From the cell containing the given text, extract its center point as (X, Y) coordinate. 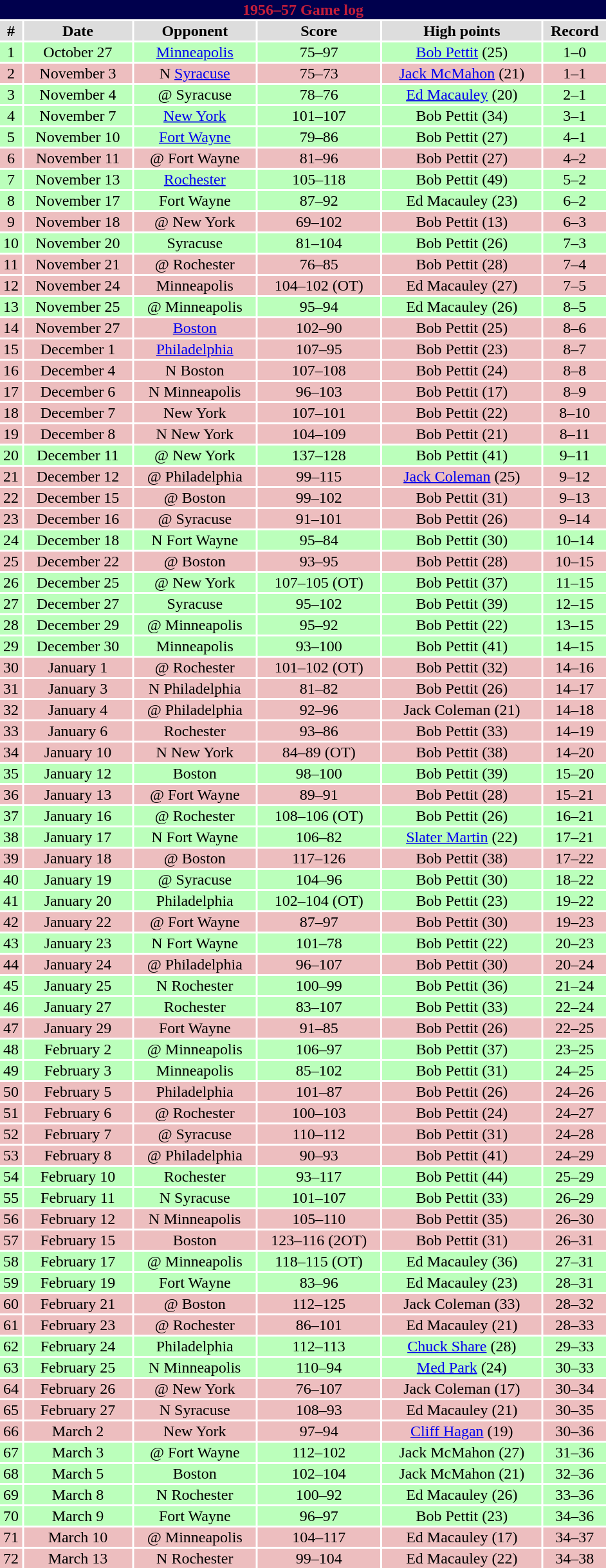
March 2 (78, 1431)
December 27 (78, 604)
December 29 (78, 625)
Jack Coleman (21) (462, 710)
52 (11, 1134)
14–15 (575, 646)
2 (11, 73)
9–14 (575, 519)
30–36 (575, 1431)
January 20 (78, 901)
8–10 (575, 413)
90–93 (319, 1155)
97–94 (319, 1431)
3 (11, 95)
Chuck Share (28) (462, 1346)
38 (11, 837)
29–33 (575, 1346)
81–82 (319, 689)
24 (11, 540)
96–103 (319, 392)
Bob Pettit (13) (462, 222)
28–32 (575, 1304)
8 (11, 201)
106–97 (319, 1049)
76–107 (319, 1389)
February 24 (78, 1346)
Score (319, 31)
March 10 (78, 1537)
January 17 (78, 837)
November 24 (78, 285)
16 (11, 370)
January 22 (78, 922)
Jack Coleman (25) (462, 476)
15 (11, 349)
104–102 (OT) (319, 285)
93–95 (319, 561)
8–8 (575, 370)
43 (11, 943)
2–1 (575, 95)
86–101 (319, 1325)
14–20 (575, 752)
63 (11, 1367)
February 12 (78, 1219)
91–85 (319, 1028)
21–24 (575, 986)
14–19 (575, 731)
44 (11, 964)
69–102 (319, 222)
102–104 (319, 1473)
70 (11, 1516)
20–24 (575, 964)
January 4 (78, 710)
24–27 (575, 1113)
12 (11, 285)
89–91 (319, 795)
14–17 (575, 689)
69 (11, 1495)
107–95 (319, 349)
79–86 (319, 137)
22–24 (575, 1007)
Ed Macauley (22) (462, 1558)
19 (11, 434)
January 25 (78, 986)
8–7 (575, 349)
February 17 (78, 1261)
101–78 (319, 943)
37 (11, 816)
29 (11, 646)
51 (11, 1113)
34–36 (575, 1516)
15–21 (575, 795)
91–101 (319, 519)
117–126 (319, 858)
66 (11, 1431)
N Philadelphia (194, 689)
68 (11, 1473)
95–102 (319, 604)
25 (11, 561)
February 7 (78, 1134)
7–5 (575, 285)
Slater Martin (22) (462, 837)
4–1 (575, 137)
100–92 (319, 1495)
9–13 (575, 498)
65 (11, 1410)
28 (11, 625)
February 3 (78, 1070)
57 (11, 1240)
10–15 (575, 561)
December 15 (78, 498)
18 (11, 413)
March 13 (78, 1558)
December 4 (78, 370)
41 (11, 901)
10 (11, 243)
64 (11, 1389)
1–0 (575, 52)
31–36 (575, 1452)
Record (575, 31)
December 1 (78, 349)
112–125 (319, 1304)
92–96 (319, 710)
20 (11, 455)
23 (11, 519)
87–92 (319, 201)
30–35 (575, 1410)
November 27 (78, 328)
4 (11, 116)
December 25 (78, 582)
83–107 (319, 1007)
30–34 (575, 1389)
45 (11, 986)
107–108 (319, 370)
17 (11, 392)
93–117 (319, 1176)
13–15 (575, 625)
December 6 (78, 392)
High points (462, 31)
105–110 (319, 1219)
1956–57 Game log (303, 10)
November 11 (78, 158)
January 6 (78, 731)
January 1 (78, 667)
December 11 (78, 455)
72 (11, 1558)
January 24 (78, 964)
Date (78, 31)
102–90 (319, 328)
81–96 (319, 158)
123–116 (2OT) (319, 1240)
34 (11, 752)
January 27 (78, 1007)
Bob Pettit (49) (462, 179)
32 (11, 710)
Opponent (194, 31)
Ed Macauley (20) (462, 95)
100–99 (319, 986)
11 (11, 264)
10–14 (575, 540)
14 (11, 328)
January 16 (78, 816)
76–85 (319, 264)
61 (11, 1325)
48 (11, 1049)
99–115 (319, 476)
January 3 (78, 689)
4–2 (575, 158)
November 13 (78, 179)
11–15 (575, 582)
November 21 (78, 264)
102–104 (OT) (319, 901)
42 (11, 922)
24–25 (575, 1070)
27 (11, 604)
January 23 (78, 943)
Bob Pettit (17) (462, 392)
5 (11, 137)
85–102 (319, 1070)
24–28 (575, 1134)
Bob Pettit (44) (462, 1176)
7–4 (575, 264)
5–2 (575, 179)
28–31 (575, 1283)
30–33 (575, 1367)
8–5 (575, 307)
Bob Pettit (34) (462, 116)
99–104 (319, 1558)
105–118 (319, 179)
January 18 (78, 858)
February 19 (78, 1283)
46 (11, 1007)
December 12 (78, 476)
39 (11, 858)
93–100 (319, 646)
112–102 (319, 1452)
99–102 (319, 498)
15–20 (575, 773)
18–22 (575, 879)
32–36 (575, 1473)
16–21 (575, 816)
February 2 (78, 1049)
December 22 (78, 561)
February 5 (78, 1092)
December 18 (78, 540)
November 10 (78, 137)
67 (11, 1452)
7–3 (575, 243)
9 (11, 222)
98–100 (319, 773)
14–16 (575, 667)
26–31 (575, 1240)
75–97 (319, 52)
Ed Macauley (17) (462, 1537)
February 11 (78, 1198)
101–102 (OT) (319, 667)
February 27 (78, 1410)
November 7 (78, 116)
March 3 (78, 1452)
8–6 (575, 328)
49 (11, 1070)
100–103 (319, 1113)
54 (11, 1176)
February 8 (78, 1155)
95–94 (319, 307)
26–29 (575, 1198)
19–22 (575, 901)
January 29 (78, 1028)
35 (11, 773)
33–36 (575, 1495)
7 (11, 179)
22–25 (575, 1028)
47 (11, 1028)
February 25 (78, 1367)
62 (11, 1346)
6 (11, 158)
January 19 (78, 879)
Jack Coleman (33) (462, 1304)
6–2 (575, 201)
21 (11, 476)
58 (11, 1261)
March 8 (78, 1495)
107–105 (OT) (319, 582)
33 (11, 731)
17–22 (575, 858)
26–30 (575, 1219)
# (11, 31)
February 15 (78, 1240)
Bob Pettit (32) (462, 667)
Jack McMahon (27) (462, 1452)
February 21 (78, 1304)
71 (11, 1537)
110–112 (319, 1134)
95–92 (319, 625)
March 5 (78, 1473)
81–104 (319, 243)
1–1 (575, 73)
104–96 (319, 879)
November 18 (78, 222)
60 (11, 1304)
February 10 (78, 1176)
November 17 (78, 201)
3–1 (575, 116)
December 7 (78, 413)
20–23 (575, 943)
January 10 (78, 752)
November 3 (78, 73)
January 13 (78, 795)
December 16 (78, 519)
December 30 (78, 646)
February 23 (78, 1325)
February 6 (78, 1113)
13 (11, 307)
Bob Pettit (36) (462, 986)
Bob Pettit (35) (462, 1219)
95–84 (319, 540)
75–73 (319, 73)
23–25 (575, 1049)
9–12 (575, 476)
24–29 (575, 1155)
March 9 (78, 1516)
96–107 (319, 964)
87–97 (319, 922)
Med Park (24) (462, 1367)
February 26 (78, 1389)
November 20 (78, 243)
30 (11, 667)
112–113 (319, 1346)
November 4 (78, 95)
28–33 (575, 1325)
November 25 (78, 307)
Ed Macauley (27) (462, 285)
8–9 (575, 392)
Bob Pettit (21) (462, 434)
31 (11, 689)
22 (11, 498)
93–86 (319, 731)
Cliff Hagan (19) (462, 1431)
107–101 (319, 413)
26 (11, 582)
12–15 (575, 604)
50 (11, 1092)
108–93 (319, 1410)
84–89 (OT) (319, 752)
59 (11, 1283)
104–117 (319, 1537)
106–82 (319, 837)
19–23 (575, 922)
101–87 (319, 1092)
24–26 (575, 1092)
55 (11, 1198)
October 27 (78, 52)
17–21 (575, 837)
40 (11, 879)
9–11 (575, 455)
34–38 (575, 1558)
108–106 (OT) (319, 816)
110–94 (319, 1367)
118–115 (OT) (319, 1261)
83–96 (319, 1283)
104–109 (319, 434)
53 (11, 1155)
N Boston (194, 370)
8–11 (575, 434)
25–29 (575, 1176)
Ed Macauley (36) (462, 1261)
1 (11, 52)
Jack Coleman (17) (462, 1389)
December 8 (78, 434)
78–76 (319, 95)
96–97 (319, 1516)
6–3 (575, 222)
34–37 (575, 1537)
56 (11, 1219)
137–128 (319, 455)
27–31 (575, 1261)
14–18 (575, 710)
36 (11, 795)
January 12 (78, 773)
